Provide the (X, Y) coordinate of the cell's center where the given text is located.  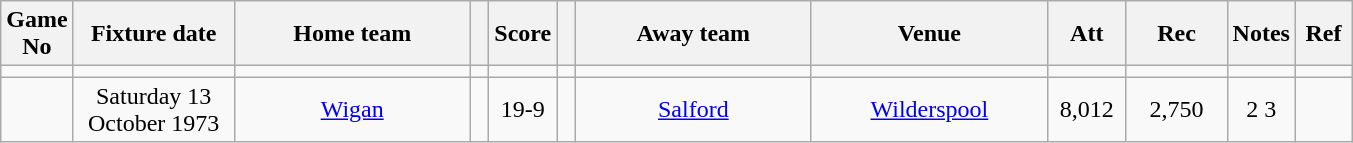
Salford (693, 110)
Fixture date (154, 34)
Wigan (352, 110)
2,750 (1176, 110)
Ref (1323, 34)
Rec (1176, 34)
2 3 (1261, 110)
Game No (37, 34)
Away team (693, 34)
Saturday 13 October 1973 (154, 110)
Home team (352, 34)
19-9 (523, 110)
8,012 (1086, 110)
Att (1086, 34)
Wilderspool (929, 110)
Venue (929, 34)
Notes (1261, 34)
Score (523, 34)
